Provide the [x, y] coordinate of the cell's center where the given text is located.  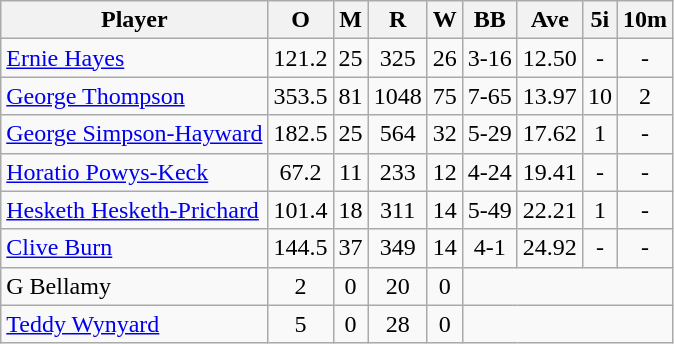
O [300, 20]
George Simpson-Hayward [134, 134]
13.97 [550, 96]
18 [350, 210]
R [398, 20]
182.5 [300, 134]
5-29 [490, 134]
M [350, 20]
20 [398, 286]
121.2 [300, 58]
Clive Burn [134, 248]
Hesketh Hesketh-Prichard [134, 210]
37 [350, 248]
10m [644, 20]
19.41 [550, 172]
233 [398, 172]
75 [444, 96]
22.21 [550, 210]
3-16 [490, 58]
5 [300, 324]
Ernie Hayes [134, 58]
1048 [398, 96]
12 [444, 172]
311 [398, 210]
5-49 [490, 210]
BB [490, 20]
325 [398, 58]
349 [398, 248]
Ave [550, 20]
Teddy Wynyard [134, 324]
4-24 [490, 172]
26 [444, 58]
353.5 [300, 96]
Horatio Powys-Keck [134, 172]
564 [398, 134]
5i [600, 20]
10 [600, 96]
144.5 [300, 248]
28 [398, 324]
Player [134, 20]
G Bellamy [134, 286]
81 [350, 96]
11 [350, 172]
101.4 [300, 210]
17.62 [550, 134]
32 [444, 134]
4-1 [490, 248]
W [444, 20]
67.2 [300, 172]
24.92 [550, 248]
7-65 [490, 96]
George Thompson [134, 96]
12.50 [550, 58]
